Extract the (X, Y) coordinate from the center of the cell holding the provided text.  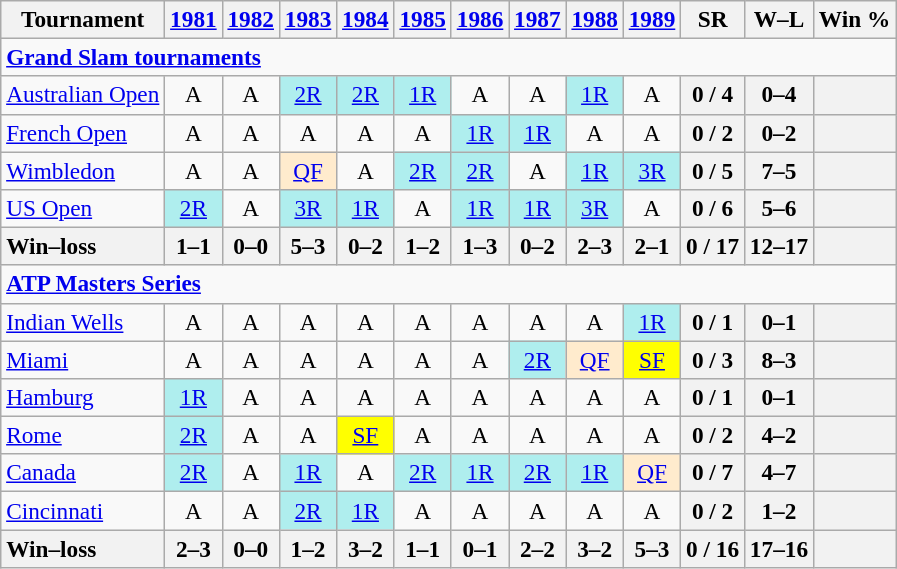
17–16 (778, 548)
Indian Wells (83, 322)
0 / 7 (713, 473)
SR (713, 19)
Win % (854, 19)
0 / 5 (713, 170)
1989 (652, 19)
1981 (194, 19)
US Open (83, 208)
1985 (422, 19)
Cincinnati (83, 510)
French Open (83, 133)
0 / 3 (713, 359)
1986 (480, 19)
1988 (594, 19)
1987 (538, 19)
7–5 (778, 170)
0 / 4 (713, 95)
5–6 (778, 208)
0 / 16 (713, 548)
8–3 (778, 359)
1984 (366, 19)
0 / 17 (713, 246)
Wimbledon (83, 170)
Tournament (83, 19)
ATP Masters Series (448, 284)
2–1 (652, 246)
4–7 (778, 473)
2–2 (538, 548)
1982 (250, 19)
0–4 (778, 95)
Australian Open (83, 95)
Canada (83, 473)
0 / 6 (713, 208)
4–2 (778, 435)
W–L (778, 19)
Rome (83, 435)
1–3 (480, 246)
1983 (308, 19)
Grand Slam tournaments (448, 57)
Miami (83, 359)
Hamburg (83, 397)
12–17 (778, 246)
